Return [x, y] of the center of cell containing provided text 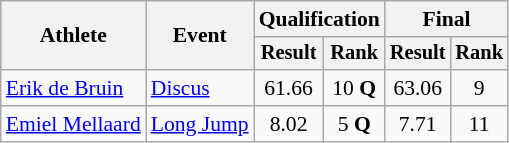
Qualification [320, 19]
61.66 [289, 88]
Emiel Mellaard [74, 124]
63.06 [418, 88]
8.02 [289, 124]
7.71 [418, 124]
10 Q [354, 88]
Final [446, 19]
Discus [200, 88]
5 Q [354, 124]
Long Jump [200, 124]
Athlete [74, 36]
Event [200, 36]
11 [479, 124]
Erik de Bruin [74, 88]
9 [479, 88]
